Detect which cell encompasses the target text, then output its (x, y) center coordinate. 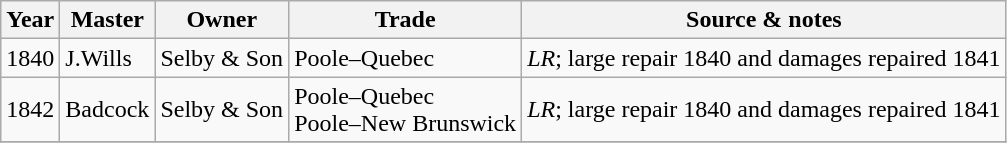
Master (108, 20)
1840 (30, 58)
1842 (30, 110)
Trade (406, 20)
Source & notes (764, 20)
Badcock (108, 110)
Poole–QuebecPoole–New Brunswick (406, 110)
Year (30, 20)
Owner (222, 20)
J.Wills (108, 58)
Poole–Quebec (406, 58)
